Capture the cell that displays the provided text and extract its (x, y) central coordinate. 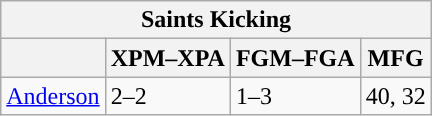
MFG (396, 58)
2–2 (168, 96)
1–3 (295, 96)
XPM–XPA (168, 58)
Anderson (53, 96)
FGM–FGA (295, 58)
Saints Kicking (216, 20)
40, 32 (396, 96)
